Identify which cell holds the provided text, then report its [X, Y] central coordinate. 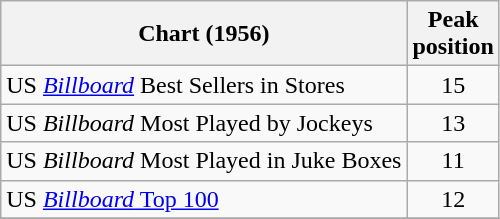
US Billboard Best Sellers in Stores [204, 85]
US Billboard Most Played by Jockeys [204, 123]
12 [453, 199]
US Billboard Top 100 [204, 199]
11 [453, 161]
Chart (1956) [204, 34]
15 [453, 85]
US Billboard Most Played in Juke Boxes [204, 161]
Peakposition [453, 34]
13 [453, 123]
